Search for the cell housing the specified text and yield its [X, Y] center coordinate. 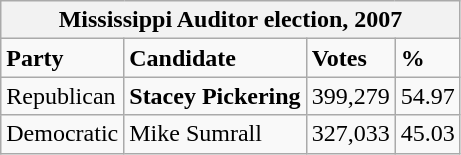
327,033 [350, 134]
45.03 [428, 134]
Party [62, 58]
Mike Sumrall [215, 134]
Mississippi Auditor election, 2007 [230, 20]
Votes [350, 58]
Republican [62, 96]
Stacey Pickering [215, 96]
Candidate [215, 58]
% [428, 58]
54.97 [428, 96]
Democratic [62, 134]
399,279 [350, 96]
